Scan for the cell matching the given text and deliver its (X, Y) coordinate at center. 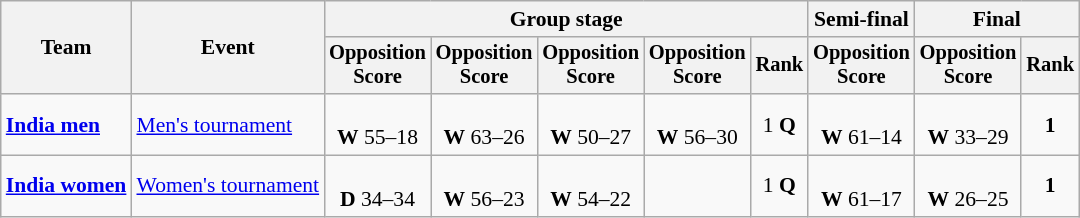
W 56–23 (484, 186)
D 34–34 (378, 186)
Men's tournament (228, 124)
Event (228, 48)
W 26–25 (968, 186)
Semi-final (862, 19)
W 61–14 (862, 124)
W 50–27 (590, 124)
W 61–17 (862, 186)
India men (66, 124)
W 55–18 (378, 124)
W 54–22 (590, 186)
Final (997, 19)
W 33–29 (968, 124)
Women's tournament (228, 186)
Group stage (566, 19)
W 56–30 (698, 124)
W 63–26 (484, 124)
India women (66, 186)
Team (66, 48)
